From the cell containing the given text, extract its center point as (x, y) coordinate. 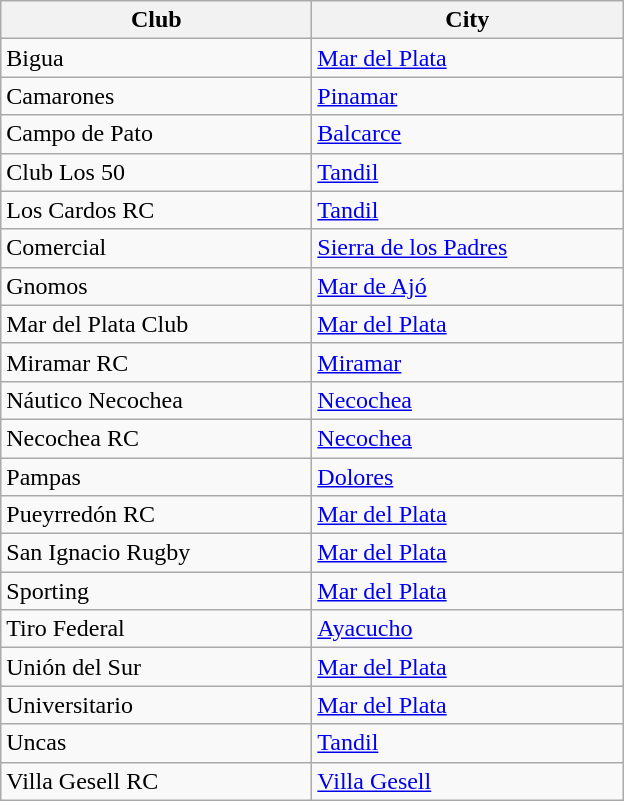
Camarones (156, 96)
Tiro Federal (156, 629)
Necochea RC (156, 438)
Bigua (156, 58)
Mar de Ajó (468, 286)
Sporting (156, 591)
Pueyrredón RC (156, 515)
City (468, 20)
Los Cardos RC (156, 210)
Villa Gesell (468, 781)
Pampas (156, 477)
Miramar RC (156, 362)
San Ignacio Rugby (156, 553)
Club Los 50 (156, 172)
Club (156, 20)
Sierra de los Padres (468, 248)
Dolores (468, 477)
Gnomos (156, 286)
Unión del Sur (156, 667)
Universitario (156, 705)
Campo de Pato (156, 134)
Náutico Necochea (156, 400)
Comercial (156, 248)
Ayacucho (468, 629)
Pinamar (468, 96)
Balcarce (468, 134)
Mar del Plata Club (156, 324)
Miramar (468, 362)
Villa Gesell RC (156, 781)
Uncas (156, 743)
